Output the (x, y) coordinate of the center of the cell containing the given text.  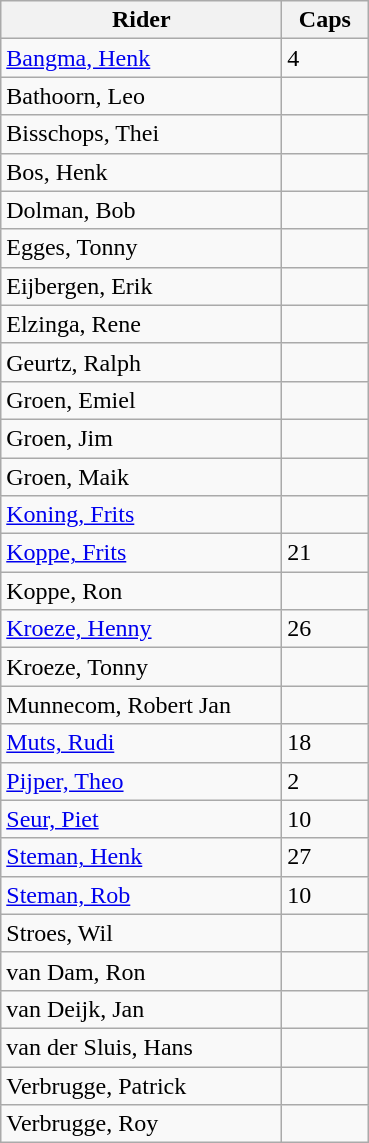
26 (325, 629)
Verbrugge, Roy (142, 1124)
Muts, Rudi (142, 743)
Bisschops, Thei (142, 134)
Egges, Tonny (142, 248)
Geurtz, Ralph (142, 362)
Bathoorn, Leo (142, 96)
Koppe, Frits (142, 553)
Groen, Maik (142, 477)
Munnecom, Robert Jan (142, 705)
Steman, Rob (142, 895)
Rider (142, 20)
Elzinga, Rene (142, 324)
Groen, Emiel (142, 400)
Kroeze, Tonny (142, 667)
van Dam, Ron (142, 971)
4 (325, 58)
Groen, Jim (142, 438)
van Deijk, Jan (142, 1009)
Dolman, Bob (142, 210)
Verbrugge, Patrick (142, 1085)
Seur, Piet (142, 819)
2 (325, 781)
van der Sluis, Hans (142, 1047)
27 (325, 857)
Steman, Henk (142, 857)
Koning, Frits (142, 515)
Bangma, Henk (142, 58)
Caps (325, 20)
18 (325, 743)
Eijbergen, Erik (142, 286)
Kroeze, Henny (142, 629)
Bos, Henk (142, 172)
21 (325, 553)
Koppe, Ron (142, 591)
Stroes, Wil (142, 933)
Pijper, Theo (142, 781)
